Locate the cell with the specified text and output its (X, Y) center coordinate. 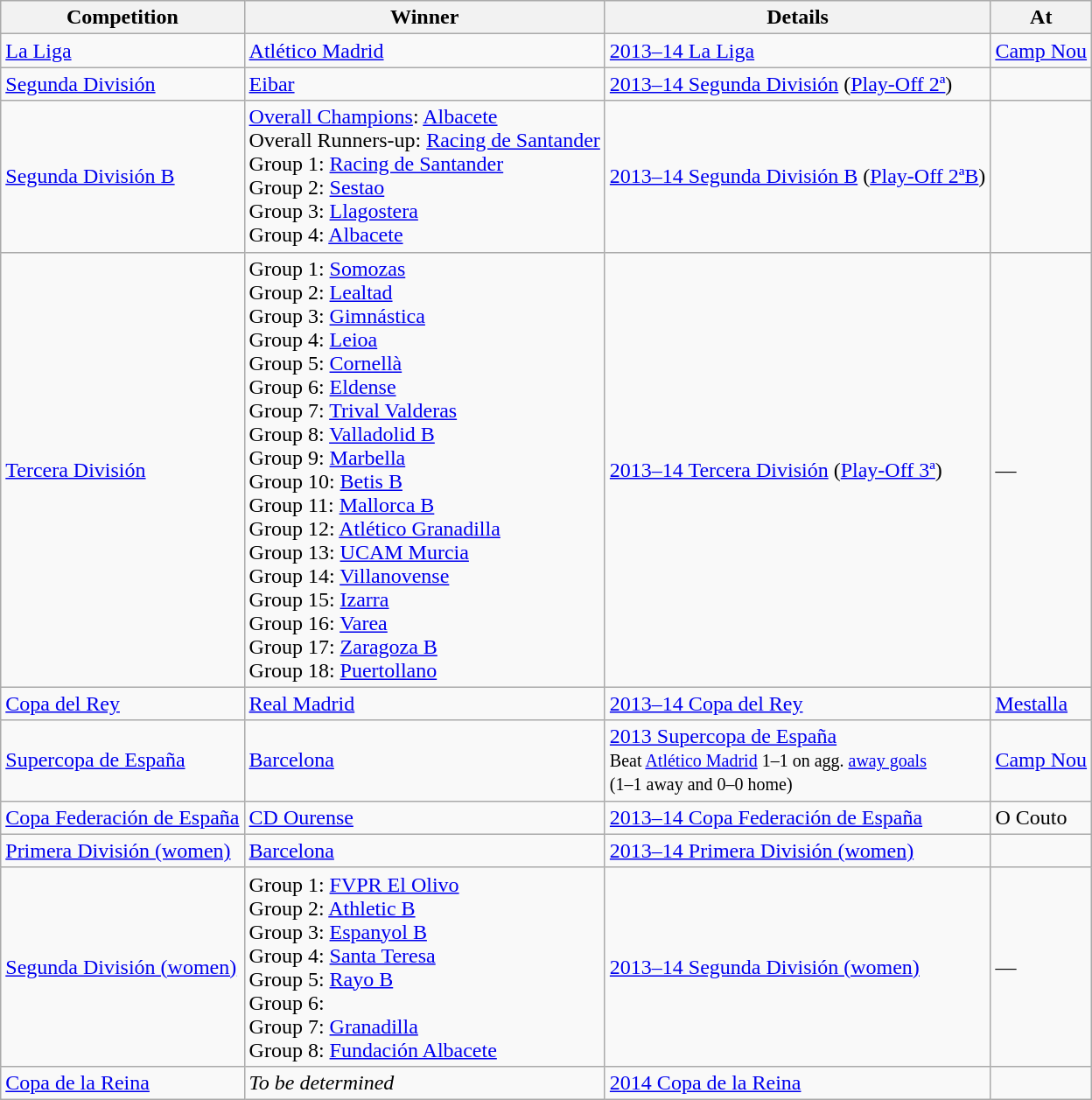
Copa de la Reina (122, 1082)
La Liga (122, 51)
2013–14 Segunda División (women) (798, 966)
2013–14 Tercera División (Play-Off 3ª) (798, 469)
Segunda División (women) (122, 966)
Details (798, 18)
Primera División (women) (122, 851)
Overall Champions: AlbaceteOverall Runners-up: Racing de SantanderGroup 1: Racing de SantanderGroup 2: SestaoGroup 3: LlagosteraGroup 4: Albacete (424, 177)
Competition (122, 18)
2014 Copa de la Reina (798, 1082)
To be determined (424, 1082)
Segunda División (122, 84)
Copa Federación de España (122, 817)
Segunda División B (122, 177)
Mestalla (1041, 704)
Atlético Madrid (424, 51)
Winner (424, 18)
2013–14 Segunda División B (Play-Off 2ªB) (798, 177)
2013–14 Copa Federación de España (798, 817)
Real Madrid (424, 704)
2013–14 Primera División (women) (798, 851)
Tercera División (122, 469)
At (1041, 18)
Supercopa de España (122, 760)
2013–14 La Liga (798, 51)
O Couto (1041, 817)
CD Ourense (424, 817)
Eibar (424, 84)
2013–14 Copa del Rey (798, 704)
2013–14 Segunda División (Play-Off 2ª) (798, 84)
2013 Supercopa de EspañaBeat Atlético Madrid 1–1 on agg. away goals(1–1 away and 0–0 home) (798, 760)
Copa del Rey (122, 704)
